Determine the [x, y] coordinate at the center of the cell enclosing the given text.  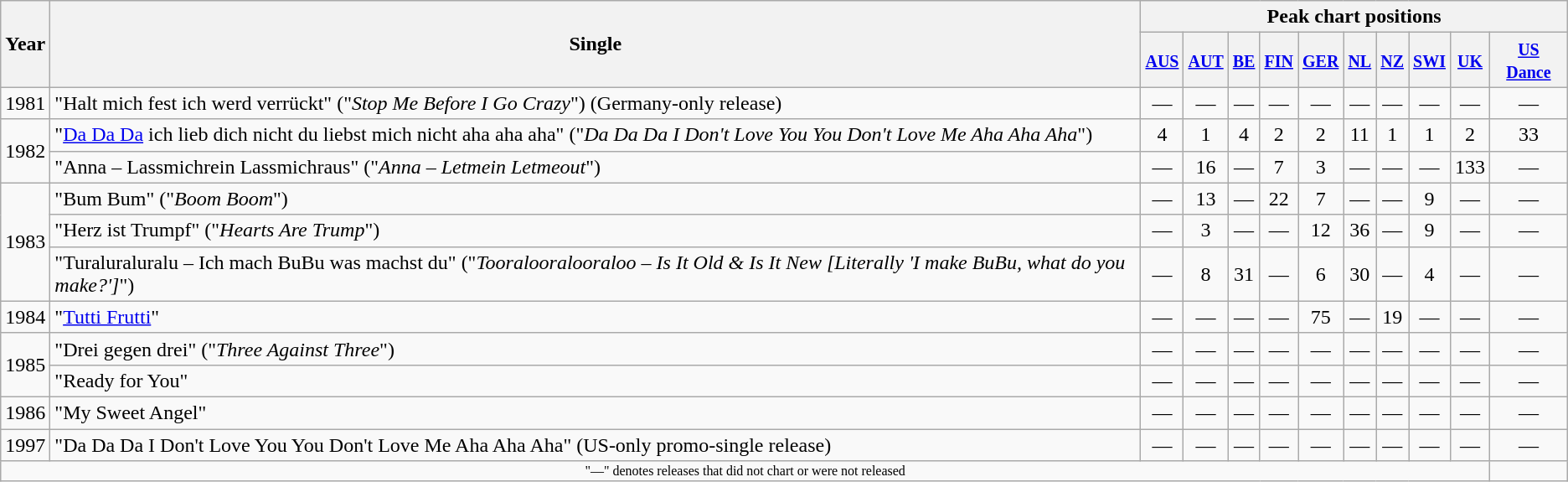
13 [1206, 199]
BE [1244, 60]
"Tutti Frutti" [596, 317]
"Herz ist Trumpf" ("Hearts Are Trump") [596, 231]
"Drei gegen drei" ("Three Against Three") [596, 349]
75 [1321, 317]
11 [1360, 135]
6 [1321, 273]
AUT [1206, 60]
1983 [25, 241]
1985 [25, 365]
NL [1360, 60]
Peak chart positions [1354, 17]
"—" denotes releases that did not chart or were not released [745, 471]
GER [1321, 60]
16 [1206, 167]
1981 [25, 103]
33 [1529, 135]
30 [1360, 273]
NZ [1392, 60]
UK [1471, 60]
"My Sweet Angel" [596, 412]
1986 [25, 412]
31 [1244, 273]
22 [1279, 199]
36 [1360, 231]
1982 [25, 151]
"Halt mich fest ich werd verrückt" ("Stop Me Before I Go Crazy") (Germany-only release) [596, 103]
SWI [1430, 60]
133 [1471, 167]
Single [596, 44]
US Dance [1529, 60]
"Ready for You" [596, 381]
12 [1321, 231]
"Da Da Da I Don't Love You You Don't Love Me Aha Aha Aha" (US-only promo-single release) [596, 445]
19 [1392, 317]
"Turaluraluralu – Ich mach BuBu was machst du" ("Tooralooralooraloo – Is It Old & Is It New [Literally 'I make BuBu, what do you make?']") [596, 273]
1997 [25, 445]
"Anna – Lassmichrein Lassmichraus" ("Anna – Letmein Letmeout") [596, 167]
Year [25, 44]
8 [1206, 273]
1984 [25, 317]
AUS [1163, 60]
FIN [1279, 60]
"Bum Bum" ("Boom Boom") [596, 199]
"Da Da Da ich lieb dich nicht du liebst mich nicht aha aha aha" ("Da Da Da I Don't Love You You Don't Love Me Aha Aha Aha") [596, 135]
